Determine the [x, y] coordinate at the center of the cell enclosing the given text.  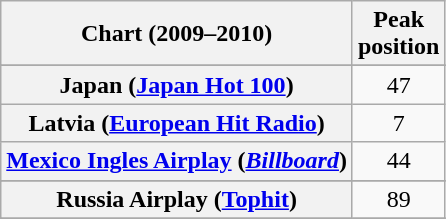
89 [398, 199]
Latvia (European Hit Radio) [177, 123]
Peakposition [398, 34]
44 [398, 161]
Russia Airplay (Tophit) [177, 199]
7 [398, 123]
Japan (Japan Hot 100) [177, 85]
Chart (2009–2010) [177, 34]
47 [398, 85]
Mexico Ingles Airplay (Billboard) [177, 161]
